For the text-containing cell, return its midpoint in [x, y] coordinate format. 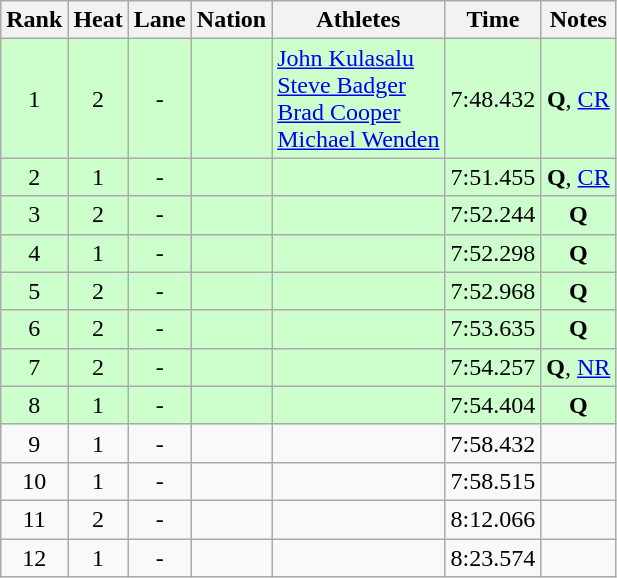
8:23.574 [493, 557]
7:51.455 [493, 177]
12 [34, 557]
5 [34, 291]
7:58.515 [493, 481]
Notes [578, 20]
7:54.404 [493, 405]
Q, NR [578, 367]
Lane [160, 20]
Rank [34, 20]
9 [34, 443]
Athletes [358, 20]
6 [34, 329]
7:48.432 [493, 98]
7:52.298 [493, 253]
7:53.635 [493, 329]
Heat [98, 20]
4 [34, 253]
John KulasaluSteve BadgerBrad CooperMichael Wenden [358, 98]
Nation [231, 20]
8 [34, 405]
10 [34, 481]
7:58.432 [493, 443]
11 [34, 519]
7 [34, 367]
7:52.244 [493, 215]
3 [34, 215]
Time [493, 20]
8:12.066 [493, 519]
7:52.968 [493, 291]
7:54.257 [493, 367]
